Detect which cell encompasses the target text, then output its (x, y) center coordinate. 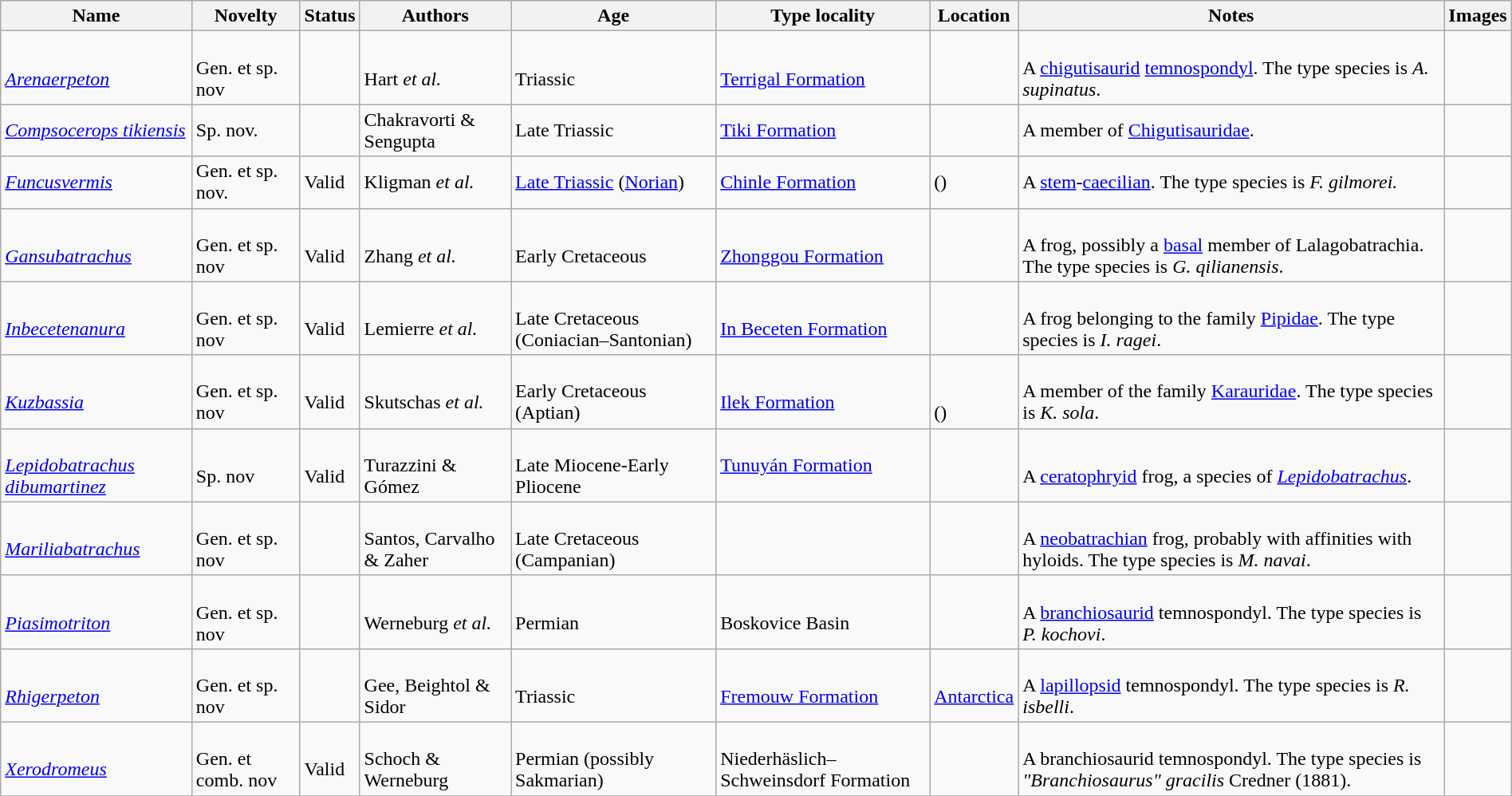
Kligman et al. (435, 182)
A neobatrachian frog, probably with affinities with hyloids. The type species is M. navai. (1231, 538)
Status (330, 16)
Schoch & Werneburg (435, 759)
A frog belonging to the family Pipidae. The type species is I. ragei. (1231, 318)
Zhang et al. (435, 245)
In Beceten Formation (823, 318)
Piasimotriton (96, 612)
Early Cretaceous (Aptian) (614, 392)
Lepidobatrachus dibumartinez (96, 465)
Rhigerpeton (96, 685)
Tunuyán Formation (823, 465)
Images (1478, 16)
Permian (possibly Sakmarian) (614, 759)
Funcusvermis (96, 182)
A ceratophryid frog, a species of Lepidobatrachus. (1231, 465)
Gen. et sp. nov. (246, 182)
A member of Chigutisauridae. (1231, 131)
Santos, Carvalho & Zaher (435, 538)
A frog, possibly a basal member of Lalagobatrachia. The type species is G. qilianensis. (1231, 245)
Lemierre et al. (435, 318)
Skutschas et al. (435, 392)
Xerodromeus (96, 759)
Sp. nov (246, 465)
Location (975, 16)
A chigutisaurid temnospondyl. The type species is A. supinatus. (1231, 68)
Terrigal Formation (823, 68)
Late Cretaceous (Campanian) (614, 538)
Compsocerops tikiensis (96, 131)
Age (614, 16)
Niederhäslich–Schweinsdorf Formation (823, 759)
Authors (435, 16)
Late Cretaceous (Coniacian–Santonian) (614, 318)
A branchiosaurid temnospondyl. The type species is P. kochovi. (1231, 612)
Chakravorti & Sengupta (435, 131)
A branchiosaurid temnospondyl. The type species is "Branchiosaurus" gracilis Credner (1881). (1231, 759)
Permian (614, 612)
A stem-caecilian. The type species is F. gilmorei. (1231, 182)
Gansubatrachus (96, 245)
Gen. et comb. nov (246, 759)
Late Miocene-Early Pliocene (614, 465)
Turazzini & Gómez (435, 465)
Type locality (823, 16)
Late Triassic (Norian) (614, 182)
Novelty (246, 16)
Early Cretaceous (614, 245)
Notes (1231, 16)
Zhonggou Formation (823, 245)
Antarctica (975, 685)
Boskovice Basin (823, 612)
Mariliabatrachus (96, 538)
Name (96, 16)
Sp. nov. (246, 131)
Chinle Formation (823, 182)
Gee, Beightol & Sidor (435, 685)
Tiki Formation (823, 131)
Arenaerpeton (96, 68)
Inbecetenanura (96, 318)
Werneburg et al. (435, 612)
A member of the family Karauridae. The type species is K. sola. (1231, 392)
A lapillopsid temnospondyl. The type species is R. isbelli. (1231, 685)
Late Triassic (614, 131)
Hart et al. (435, 68)
Fremouw Formation (823, 685)
Ilek Formation (823, 392)
Kuzbassia (96, 392)
